Locate the cell with the specified text and output its (x, y) center coordinate. 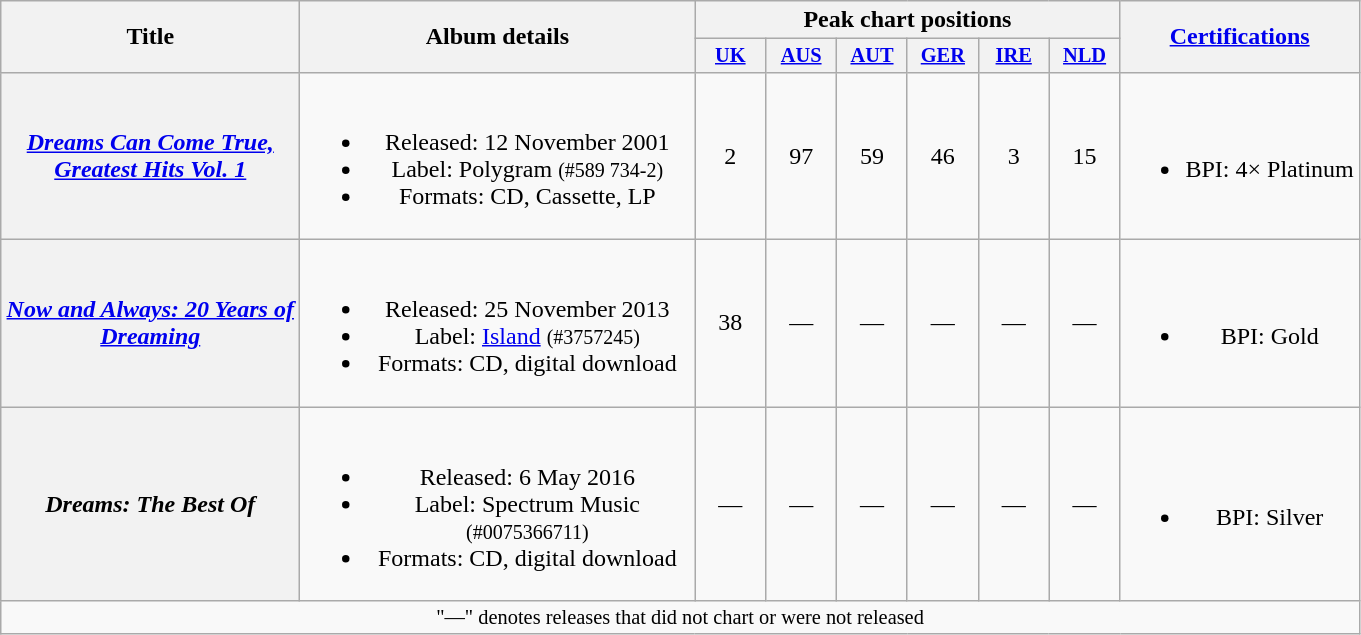
BPI: 4× Platinum (1240, 156)
"—" denotes releases that did not chart or were not released (680, 618)
UK (730, 56)
IRE (1014, 56)
NLD (1084, 56)
Released: 25 November 2013Label: Island (#3757245)Formats: CD, digital download (498, 324)
38 (730, 324)
Released: 12 November 2001Label: Polygram (#589 734-2)Formats: CD, Cassette, LP (498, 156)
Released: 6 May 2016Label: Spectrum Music (#0075366711)Formats: CD, digital download (498, 504)
Certifications (1240, 37)
Dreams Can Come True, Greatest Hits Vol. 1 (150, 156)
15 (1084, 156)
59 (872, 156)
97 (802, 156)
BPI: Gold (1240, 324)
Dreams: The Best Of (150, 504)
Album details (498, 37)
46 (942, 156)
BPI: Silver (1240, 504)
Title (150, 37)
2 (730, 156)
Now and Always: 20 Years of Dreaming (150, 324)
AUS (802, 56)
GER (942, 56)
3 (1014, 156)
AUT (872, 56)
Peak chart positions (908, 20)
